Pinpoint the cell where the given text exists, returning its (X, Y) midpoint coordinate. 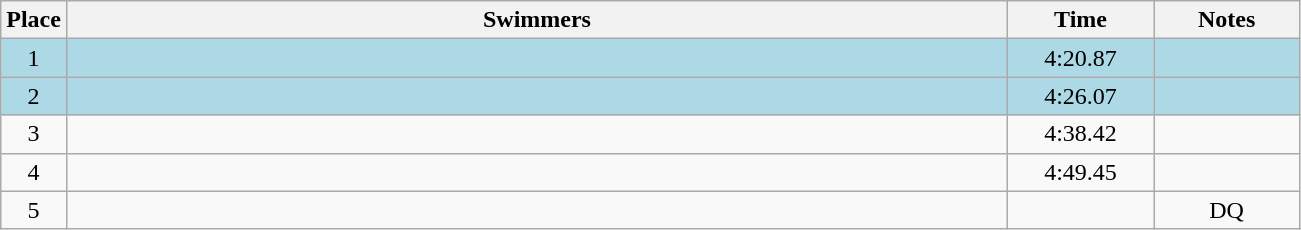
1 (34, 58)
Time (1081, 20)
4:49.45 (1081, 172)
Swimmers (536, 20)
4 (34, 172)
Place (34, 20)
DQ (1227, 210)
3 (34, 134)
4:38.42 (1081, 134)
5 (34, 210)
4:20.87 (1081, 58)
2 (34, 96)
4:26.07 (1081, 96)
Notes (1227, 20)
